For the text-containing cell, return its midpoint in [x, y] coordinate format. 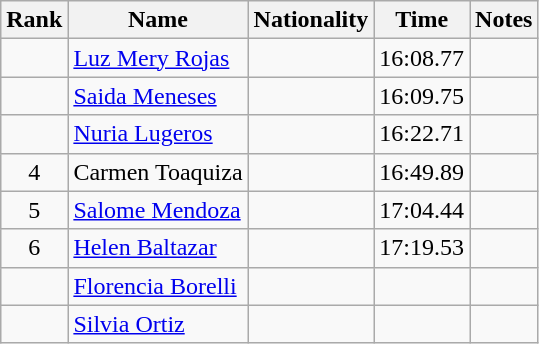
Silvia Ortiz [158, 324]
Carmen Toaquiza [158, 172]
6 [34, 248]
16:49.89 [422, 172]
Time [422, 20]
17:19.53 [422, 248]
Luz Mery Rojas [158, 58]
Name [158, 20]
Nuria Lugeros [158, 134]
Notes [504, 20]
Salome Mendoza [158, 210]
Nationality [311, 20]
16:22.71 [422, 134]
Saida Meneses [158, 96]
Florencia Borelli [158, 286]
5 [34, 210]
16:09.75 [422, 96]
Helen Baltazar [158, 248]
4 [34, 172]
17:04.44 [422, 210]
16:08.77 [422, 58]
Rank [34, 20]
